Locate the cell with the specified text and output its (x, y) center coordinate. 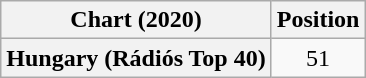
Chart (2020) (136, 20)
51 (318, 58)
Hungary (Rádiós Top 40) (136, 58)
Position (318, 20)
